Return [X, Y] of the center of cell containing provided text 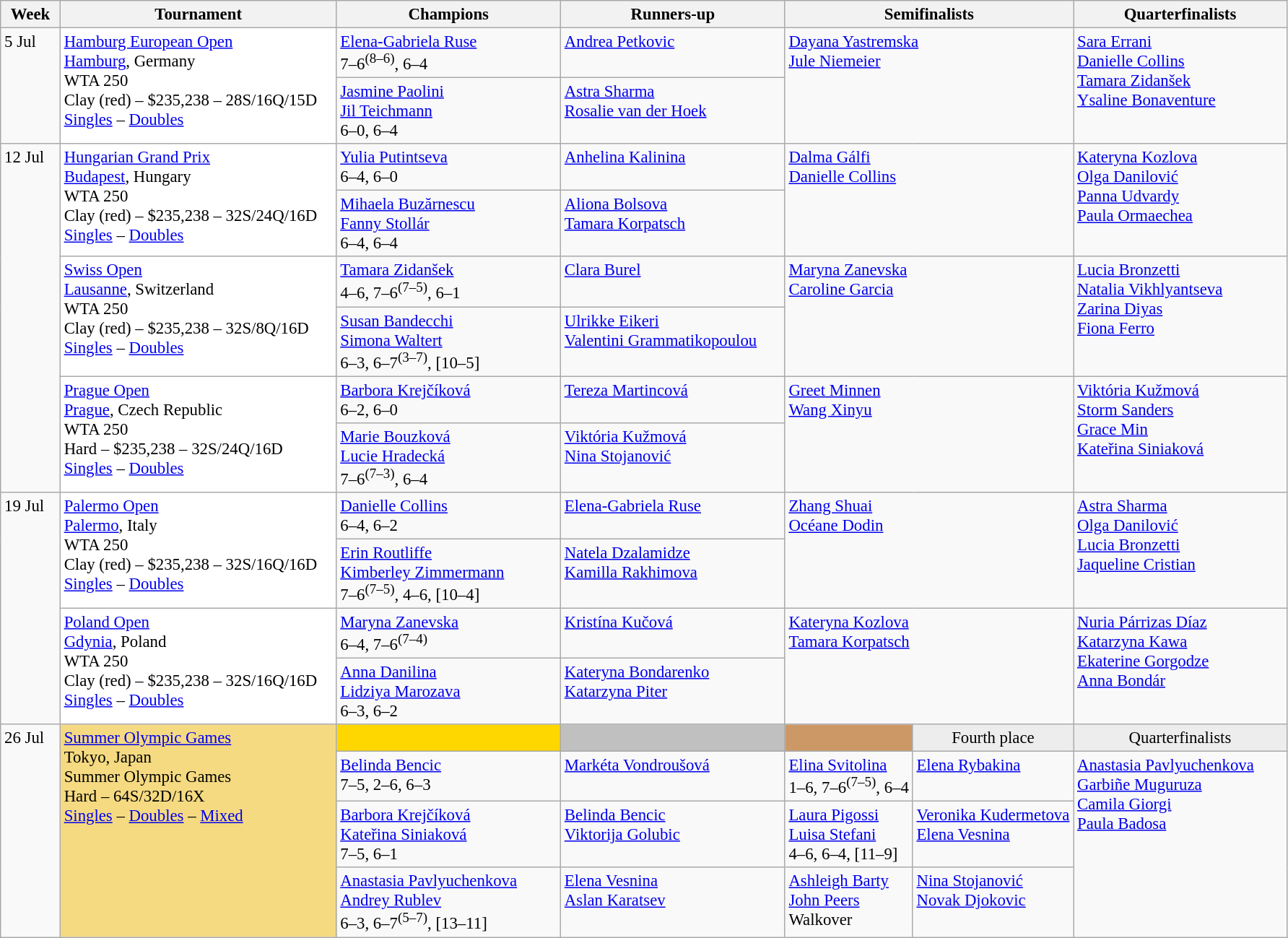
12 Jul [30, 318]
Yulia Putintseva 6–4, 6–0 [449, 168]
Ulrikke Eikeri Valentini Grammatikopoulou [673, 342]
Viktória Kužmová Storm Sanders Grace Min Kateřina Siniaková [1180, 435]
Summer Olympic GamesTokyo, JapanSummer Olympic Games Hard – 64S/32D/16XSingles – Doubles – Mixed [198, 830]
Viktória Kužmová Nina Stojanović [673, 457]
Anastasia Pavlyuchenkova Garbiñe Muguruza Camila Giorgi Paula Badosa [1180, 845]
Elena Rybakina [993, 777]
Laura Pigossi Luisa Stefani4–6, 6–4, [11–9] [849, 835]
Swiss Open Lausanne, SwitzerlandWTA 250Clay (red) – $235,238 – 32S/8Q/16D Singles – Doubles [198, 316]
Dalma Gálfi Danielle Collins [929, 200]
Tereza Martincová [673, 400]
Tournament [198, 14]
Poland Open Gdynia, PolandWTA 250Clay (red) – $235,238 – 32S/16Q/16D Singles – Doubles [198, 666]
Kateryna Kozlova Olga Danilović Panna Udvardy Paula Ormaechea [1180, 200]
5 Jul [30, 87]
Astra Sharma Olga Danilović Lucia Bronzetti Jaqueline Cristian [1180, 550]
Barbora Krejčíková 6–2, 6–0 [449, 400]
Fourth place [993, 738]
Barbora Krejčíková Kateřina Siniaková 7–5, 6–1 [449, 835]
Clara Burel [673, 282]
Anna Danilina Lidziya Marozava 6–3, 6–2 [449, 692]
Elena Vesnina Aslan Karatsev [673, 903]
Aliona Bolsova Tamara Korpatsch [673, 224]
Astra Sharma Rosalie van der Hoek [673, 111]
Belinda Bencic Viktorija Golubic [673, 835]
Andrea Petkovic [673, 53]
Semifinalists [929, 14]
Champions [449, 14]
Markéta Vondroušová [673, 777]
Kateryna Bondarenko Katarzyna Piter [673, 692]
Anastasia Pavlyuchenkova Andrey Rublev 6–3, 6–7(5–7), [13–11] [449, 903]
Elena-Gabriela Ruse [673, 516]
19 Jul [30, 609]
Hamburg European Open Hamburg, GermanyWTA 250Clay (red) – $235,238 – 28S/16Q/15D Singles – Doubles [198, 87]
Lucia Bronzetti Natalia Vikhlyantseva Zarina Diyas Fiona Ferro [1180, 316]
Marie Bouzková Lucie Hradecká 7–6(7–3), 6–4 [449, 457]
Kristína Kučová [673, 633]
Natela Dzalamidze Kamilla Rakhimova [673, 573]
Jasmine Paolini Jil Teichmann 6–0, 6–4 [449, 111]
Anhelina Kalinina [673, 168]
Tamara Zidanšek 4–6, 7–6(7–5), 6–1 [449, 282]
Nina Stojanović Novak Djokovic [993, 903]
Belinda Bencic 7–5, 2–6, 6–3 [449, 777]
Mihaela Buzărnescu Fanny Stollár 6–4, 6–4 [449, 224]
Veronika Kudermetova Elena Vesnina [993, 835]
Kateryna Kozlova Tamara Korpatsch [929, 666]
Erin Routliffe Kimberley Zimmermann 7–6(7–5), 4–6, [10–4] [449, 573]
Week [30, 14]
Palermo Open Palermo, ItalyWTA 250Clay (red) – $235,238 – 32S/16Q/16D Singles – Doubles [198, 550]
Nuria Párrizas Díaz Katarzyna Kawa Ekaterine Gorgodze Anna Bondár [1180, 666]
Ashleigh Barty John PeersWalkover [849, 903]
Elena-Gabriela Ruse 7–6(8–6), 6–4 [449, 53]
Prague Open Prague, Czech RepublicWTA 250Hard – $235,238 – 32S/24Q/16D Singles – Doubles [198, 435]
26 Jul [30, 830]
Dayana Yastremska Jule Niemeier [929, 87]
Sara Errani Danielle Collins Tamara Zidanšek Ysaline Bonaventure [1180, 87]
Hungarian Grand Prix Budapest, HungaryWTA 250Clay (red) – $235,238 – 32S/24Q/16D Singles – Doubles [198, 200]
Elina Svitolina1–6, 7–6(7–5), 6–4 [849, 777]
Maryna Zanevska Caroline Garcia [929, 316]
Susan Bandecchi Simona Waltert 6–3, 6–7(3–7), [10–5] [449, 342]
Runners-up [673, 14]
Zhang Shuai Océane Dodin [929, 550]
Maryna Zanevska 6–4, 7–6(7–4) [449, 633]
Greet Minnen Wang Xinyu [929, 435]
Danielle Collins 6–4, 6–2 [449, 516]
